Scan for the cell matching the given text and deliver its (x, y) coordinate at center. 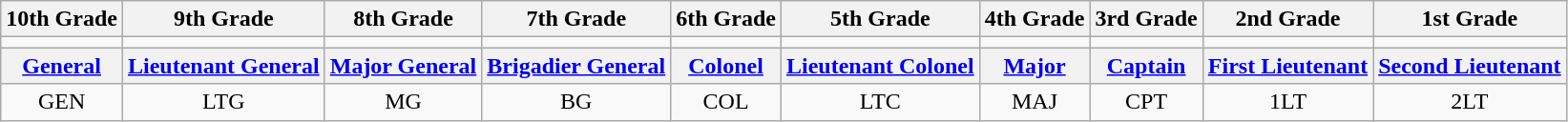
7th Grade (576, 19)
8th Grade (403, 19)
5th Grade (880, 19)
Lieutenant General (223, 66)
General (62, 66)
MG (403, 102)
Lieutenant Colonel (880, 66)
2LT (1470, 102)
Brigadier General (576, 66)
Captain (1146, 66)
MAJ (1035, 102)
BG (576, 102)
10th Grade (62, 19)
Major (1035, 66)
6th Grade (726, 19)
9th Grade (223, 19)
COL (726, 102)
Second Lieutenant (1470, 66)
CPT (1146, 102)
Colonel (726, 66)
2nd Grade (1287, 19)
4th Grade (1035, 19)
GEN (62, 102)
LTG (223, 102)
1LT (1287, 102)
LTC (880, 102)
1st Grade (1470, 19)
3rd Grade (1146, 19)
First Lieutenant (1287, 66)
Major General (403, 66)
